Extract the [x, y] coordinate from the center of the cell holding the provided text.  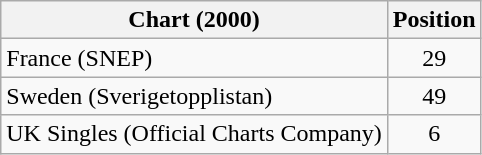
49 [434, 96]
29 [434, 58]
6 [434, 134]
Position [434, 20]
UK Singles (Official Charts Company) [194, 134]
Sweden (Sverigetopplistan) [194, 96]
Chart (2000) [194, 20]
France (SNEP) [194, 58]
